Detect which cell encompasses the target text, then output its [x, y] center coordinate. 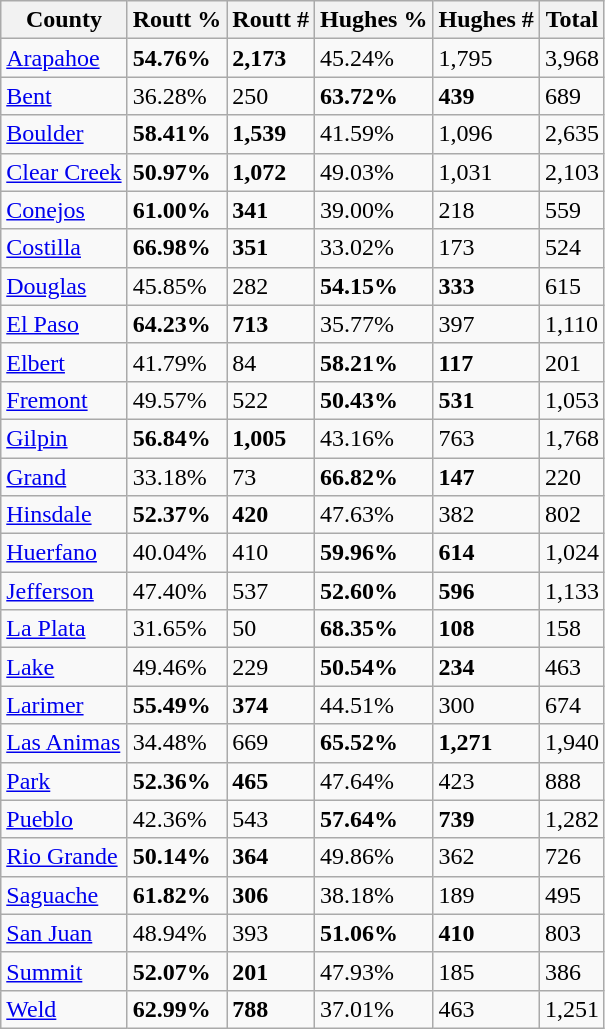
386 [572, 971]
596 [486, 591]
San Juan [64, 933]
Routt % [177, 20]
189 [486, 895]
51.06% [374, 933]
Grand [64, 477]
Las Animas [64, 743]
1,005 [271, 438]
Routt # [271, 20]
1,072 [271, 172]
38.18% [374, 895]
54.76% [177, 58]
52.60% [374, 591]
2,635 [572, 134]
62.99% [177, 1009]
61.82% [177, 895]
49.57% [177, 400]
689 [572, 96]
Lake [64, 667]
888 [572, 781]
147 [486, 477]
La Plata [64, 629]
Weld [64, 1009]
Boulder [64, 134]
47.64% [374, 781]
47.93% [374, 971]
537 [271, 591]
Bent [64, 96]
84 [271, 362]
50.97% [177, 172]
44.51% [374, 705]
Pueblo [64, 819]
58.41% [177, 134]
333 [486, 286]
58.21% [374, 362]
250 [271, 96]
Hughes % [374, 20]
Elbert [64, 362]
48.94% [177, 933]
423 [486, 781]
341 [271, 210]
45.85% [177, 286]
351 [271, 248]
393 [271, 933]
669 [271, 743]
397 [486, 324]
300 [486, 705]
1,096 [486, 134]
31.65% [177, 629]
66.82% [374, 477]
43.16% [374, 438]
50.54% [374, 667]
52.37% [177, 515]
1,024 [572, 553]
726 [572, 857]
788 [271, 1009]
Total [572, 20]
35.77% [374, 324]
559 [572, 210]
Huerfano [64, 553]
Hughes # [486, 20]
Jefferson [64, 591]
41.59% [374, 134]
50 [271, 629]
614 [486, 553]
68.35% [374, 629]
420 [271, 515]
803 [572, 933]
158 [572, 629]
1,795 [486, 58]
42.36% [177, 819]
173 [486, 248]
674 [572, 705]
1,031 [486, 172]
33.18% [177, 477]
37.01% [374, 1009]
1,539 [271, 134]
364 [271, 857]
63.72% [374, 96]
Douglas [64, 286]
Park [64, 781]
Summit [64, 971]
Costilla [64, 248]
47.63% [374, 515]
2,173 [271, 58]
56.84% [177, 438]
1,133 [572, 591]
41.79% [177, 362]
218 [486, 210]
39.00% [374, 210]
El Paso [64, 324]
615 [572, 286]
362 [486, 857]
36.28% [177, 96]
739 [486, 819]
64.23% [177, 324]
713 [271, 324]
117 [486, 362]
495 [572, 895]
65.52% [374, 743]
229 [271, 667]
185 [486, 971]
Fremont [64, 400]
Rio Grande [64, 857]
Arapahoe [64, 58]
802 [572, 515]
40.04% [177, 553]
465 [271, 781]
1,282 [572, 819]
49.46% [177, 667]
49.03% [374, 172]
59.96% [374, 553]
Larimer [64, 705]
234 [486, 667]
1,271 [486, 743]
50.14% [177, 857]
763 [486, 438]
County [64, 20]
522 [271, 400]
1,110 [572, 324]
3,968 [572, 58]
45.24% [374, 58]
374 [271, 705]
73 [271, 477]
54.15% [374, 286]
66.98% [177, 248]
1,053 [572, 400]
1,251 [572, 1009]
220 [572, 477]
50.43% [374, 400]
52.36% [177, 781]
55.49% [177, 705]
524 [572, 248]
282 [271, 286]
57.64% [374, 819]
33.02% [374, 248]
34.48% [177, 743]
61.00% [177, 210]
2,103 [572, 172]
531 [486, 400]
382 [486, 515]
306 [271, 895]
1,768 [572, 438]
1,940 [572, 743]
Conejos [64, 210]
52.07% [177, 971]
108 [486, 629]
Saguache [64, 895]
Clear Creek [64, 172]
543 [271, 819]
439 [486, 96]
Gilpin [64, 438]
49.86% [374, 857]
Hinsdale [64, 515]
47.40% [177, 591]
